Provide the [x, y] coordinate of the cell's center where the given text is located.  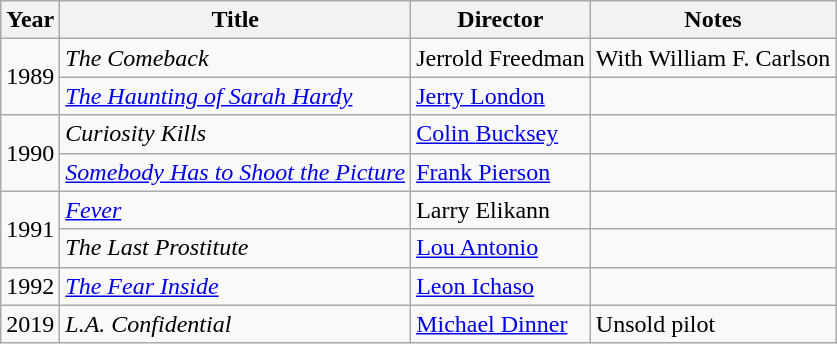
2019 [30, 324]
Michael Dinner [501, 324]
Director [501, 20]
Jerrold Freedman [501, 58]
Larry Elikann [501, 210]
Curiosity Kills [236, 134]
Notes [712, 20]
The Comeback [236, 58]
The Last Prostitute [236, 248]
Unsold pilot [712, 324]
1991 [30, 229]
1989 [30, 77]
Fever [236, 210]
Leon Ichaso [501, 286]
1990 [30, 153]
The Fear Inside [236, 286]
Year [30, 20]
Lou Antonio [501, 248]
With William F. Carlson [712, 58]
Title [236, 20]
The Haunting of Sarah Hardy [236, 96]
L.A. Confidential [236, 324]
Colin Bucksey [501, 134]
Somebody Has to Shoot the Picture [236, 172]
Frank Pierson [501, 172]
1992 [30, 286]
Jerry London [501, 96]
